Output the (x, y) coordinate of the center of the cell containing the given text.  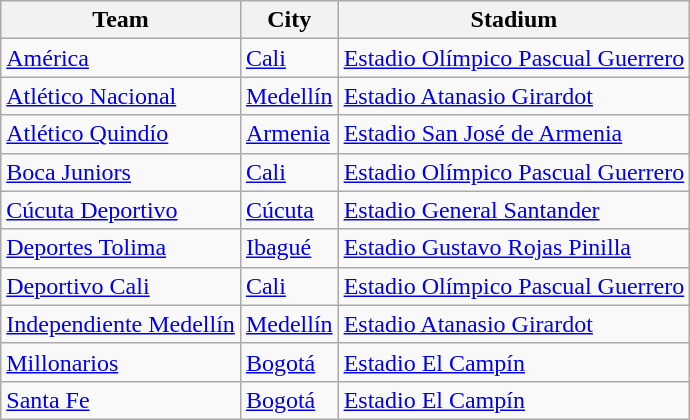
Boca Juniors (121, 172)
Santa Fe (121, 400)
América (121, 58)
Deportes Tolima (121, 248)
Ibagué (289, 248)
Stadium (514, 20)
Atlético Nacional (121, 96)
Cúcuta Deportivo (121, 210)
Deportivo Cali (121, 286)
Independiente Medellín (121, 324)
Estadio Gustavo Rojas Pinilla (514, 248)
Estadio San José de Armenia (514, 134)
Millonarios (121, 362)
Team (121, 20)
Cúcuta (289, 210)
Armenia (289, 134)
City (289, 20)
Atlético Quindío (121, 134)
Estadio General Santander (514, 210)
